Return the (X, Y) coordinate for the center point of the cell that contains the specified text.  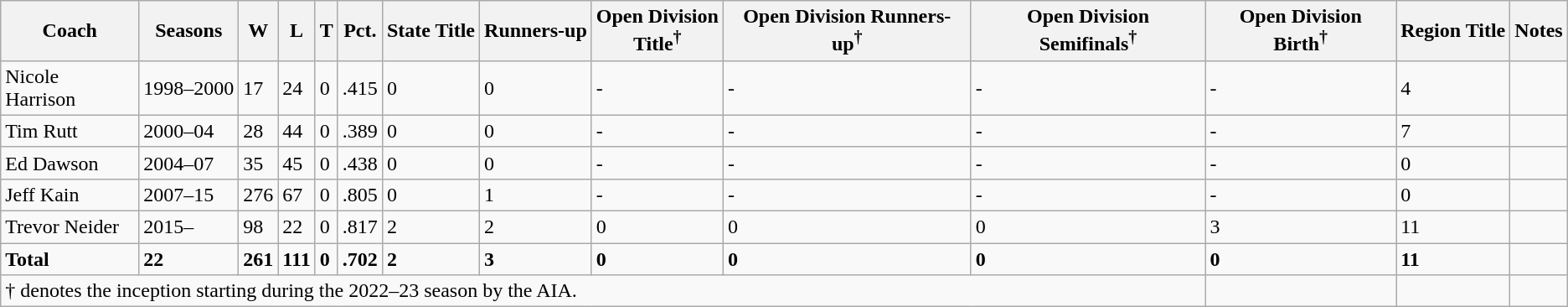
Open Division Runners-up† (847, 31)
Pct. (360, 31)
W (258, 31)
2007–15 (189, 195)
7 (1453, 131)
261 (258, 259)
.438 (360, 163)
4 (1453, 87)
.389 (360, 131)
Trevor Neider (70, 227)
2015– (189, 227)
Runners-up (536, 31)
28 (258, 131)
† denotes the inception starting during the 2022–23 season by the AIA. (603, 291)
.702 (360, 259)
2004–07 (189, 163)
Notes (1539, 31)
Open Division Semifinals† (1088, 31)
67 (297, 195)
Open DivisionTitle† (657, 31)
Seasons (189, 31)
Jeff Kain (70, 195)
1998–2000 (189, 87)
24 (297, 87)
Open Division Birth† (1301, 31)
45 (297, 163)
2000–04 (189, 131)
17 (258, 87)
L (297, 31)
Total (70, 259)
Ed Dawson (70, 163)
44 (297, 131)
State Title (431, 31)
T (327, 31)
Nicole Harrison (70, 87)
.805 (360, 195)
35 (258, 163)
Coach (70, 31)
Tim Rutt (70, 131)
276 (258, 195)
98 (258, 227)
111 (297, 259)
.415 (360, 87)
.817 (360, 227)
Region Title (1453, 31)
1 (536, 195)
